Detect which cell encompasses the target text, then output its (x, y) center coordinate. 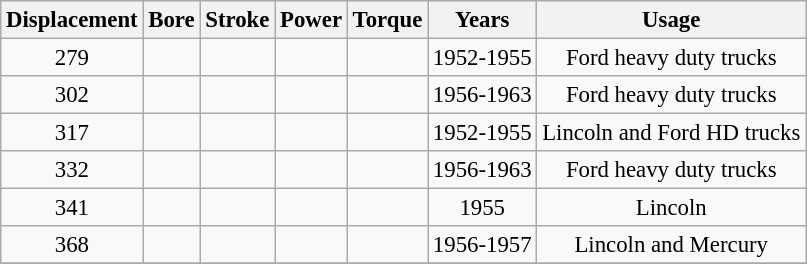
Torque (387, 20)
Displacement (72, 20)
332 (72, 170)
Stroke (238, 20)
Usage (672, 20)
1955 (482, 208)
Lincoln (672, 208)
368 (72, 245)
Bore (172, 20)
Power (312, 20)
Lincoln and Ford HD trucks (672, 133)
Years (482, 20)
279 (72, 58)
Lincoln and Mercury (672, 245)
1956-1957 (482, 245)
341 (72, 208)
317 (72, 133)
302 (72, 95)
